Extract the [X, Y] coordinate from the center of the cell holding the provided text.  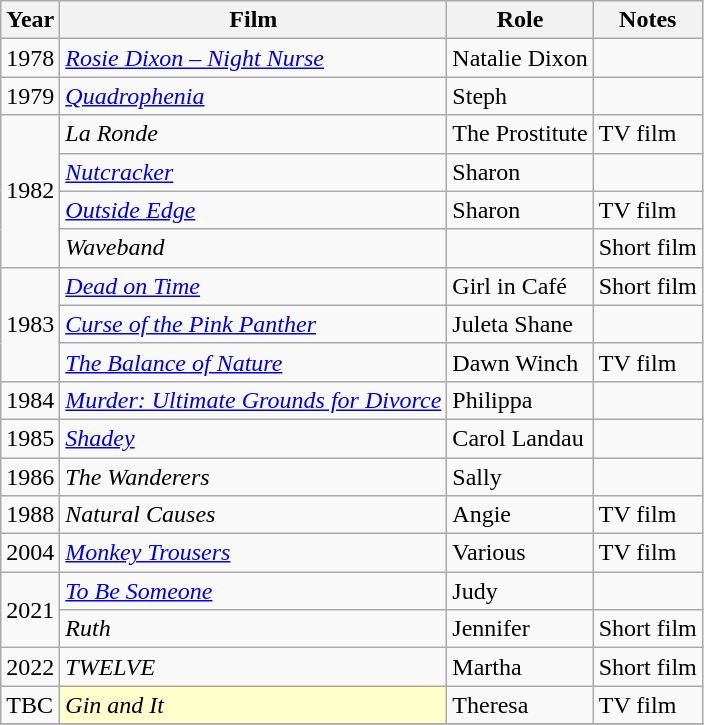
1988 [30, 515]
Sally [520, 477]
Various [520, 553]
Outside Edge [254, 210]
The Balance of Nature [254, 362]
The Prostitute [520, 134]
Monkey Trousers [254, 553]
TBC [30, 705]
Juleta Shane [520, 324]
1979 [30, 96]
Curse of the Pink Panther [254, 324]
Angie [520, 515]
Carol Landau [520, 438]
Quadrophenia [254, 96]
Role [520, 20]
Film [254, 20]
Rosie Dixon – Night Nurse [254, 58]
1982 [30, 191]
Judy [520, 591]
Philippa [520, 400]
Theresa [520, 705]
Steph [520, 96]
Murder: Ultimate Grounds for Divorce [254, 400]
2004 [30, 553]
Waveband [254, 248]
La Ronde [254, 134]
1983 [30, 324]
Notes [648, 20]
2022 [30, 667]
1985 [30, 438]
Ruth [254, 629]
To Be Someone [254, 591]
Dawn Winch [520, 362]
Jennifer [520, 629]
Natural Causes [254, 515]
TWELVE [254, 667]
1978 [30, 58]
Dead on Time [254, 286]
Year [30, 20]
Girl in Café [520, 286]
1986 [30, 477]
Gin and It [254, 705]
Nutcracker [254, 172]
The Wanderers [254, 477]
2021 [30, 610]
Shadey [254, 438]
1984 [30, 400]
Martha [520, 667]
Natalie Dixon [520, 58]
